Identify which cell holds the provided text, then report its (x, y) central coordinate. 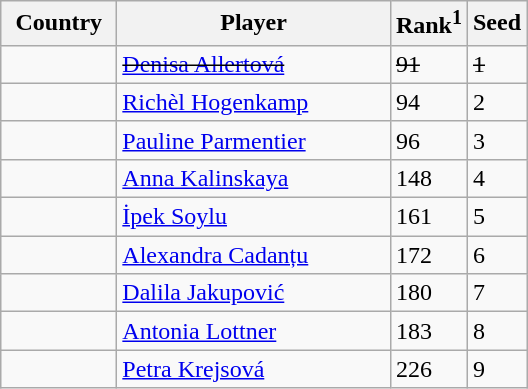
6 (496, 255)
Rank1 (428, 24)
1 (496, 64)
183 (428, 331)
9 (496, 369)
Seed (496, 24)
161 (428, 217)
226 (428, 369)
91 (428, 64)
94 (428, 102)
Dalila Jakupović (254, 293)
5 (496, 217)
Richèl Hogenkamp (254, 102)
Player (254, 24)
Petra Krejsová (254, 369)
2 (496, 102)
172 (428, 255)
4 (496, 178)
Pauline Parmentier (254, 140)
Antonia Lottner (254, 331)
Anna Kalinskaya (254, 178)
8 (496, 331)
7 (496, 293)
3 (496, 140)
148 (428, 178)
İpek Soylu (254, 217)
96 (428, 140)
Denisa Allertová (254, 64)
Country (59, 24)
Alexandra Cadanțu (254, 255)
180 (428, 293)
